For the text-containing cell, return its midpoint in (X, Y) coordinate format. 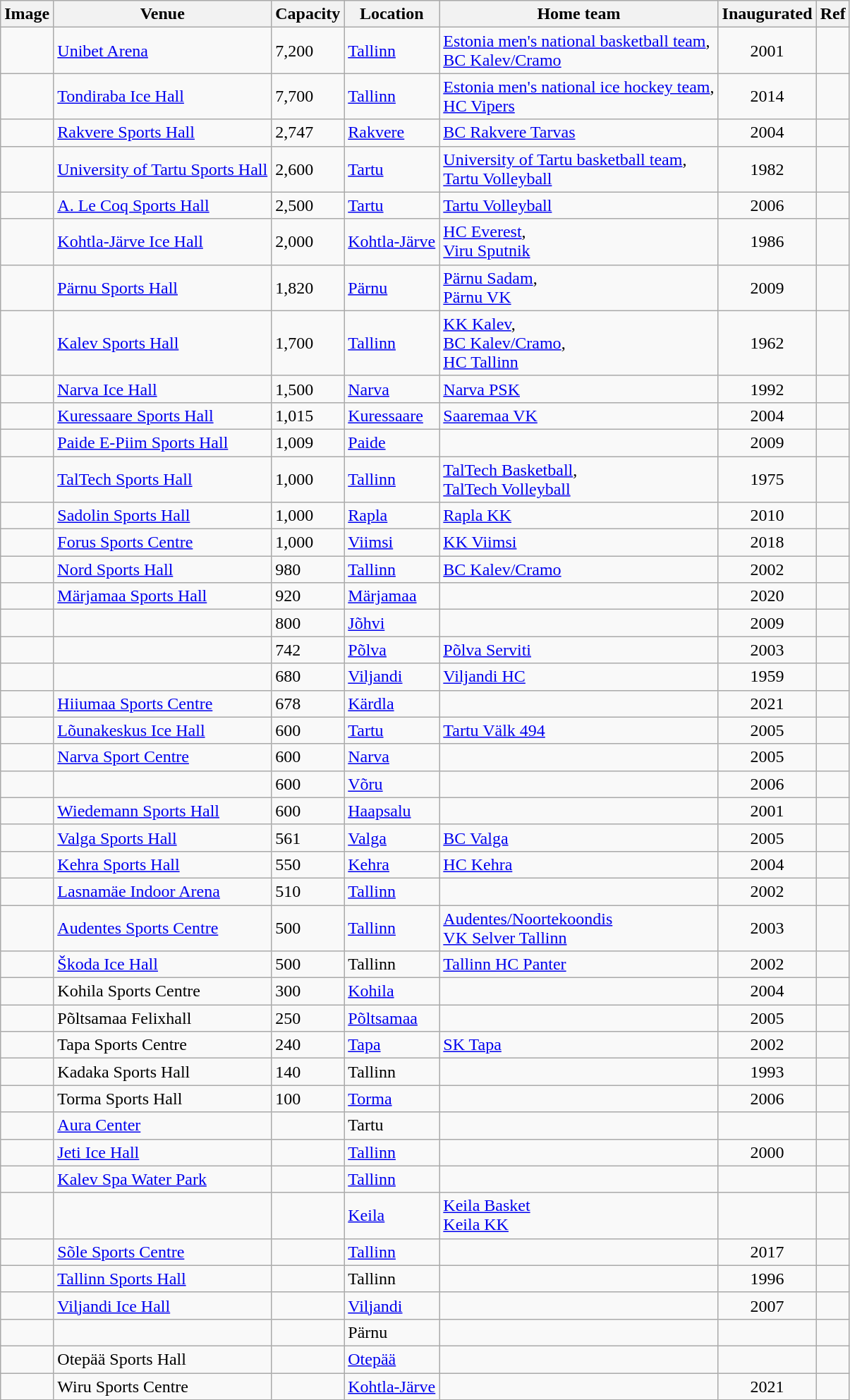
KK Kalev, BC Kalev/Cramo, HC Tallinn (578, 343)
TalTech Sports Hall (162, 478)
Image (27, 14)
Kalev Spa Water Park (162, 1179)
7,200 (308, 51)
Põltsamaa (392, 1018)
1,009 (308, 442)
678 (308, 704)
Inaugurated (767, 14)
2010 (767, 516)
Location (392, 14)
Kehra Sports Hall (162, 864)
100 (308, 1099)
1975 (767, 478)
2007 (767, 1305)
1986 (767, 241)
Home team (578, 14)
Tapa (392, 1045)
800 (308, 623)
Sadolin Sports Hall (162, 516)
510 (308, 891)
BC Kalev/Cramo (578, 569)
Jeti Ice Hall (162, 1152)
1982 (767, 169)
Kohila Sports Centre (162, 991)
Tartu Volleyball (578, 205)
Narva PSK (578, 389)
Narva Ice Hall (162, 389)
Kohtla-Järve Ice Hall (162, 241)
Viljandi HC (578, 677)
Paide (392, 442)
Kehra (392, 864)
1996 (767, 1279)
Rakvere Sports Hall (162, 133)
2,000 (308, 241)
Keila (392, 1215)
Capacity (308, 14)
Põlva (392, 650)
Estonia men's national basketball team, BC Kalev/Cramo (578, 51)
Keila BasketKeila KK (578, 1215)
Tallinn Sports Hall (162, 1279)
BC Valga (578, 838)
980 (308, 569)
742 (308, 650)
2020 (767, 596)
Viljandi Ice Hall (162, 1305)
Kalev Sports Hall (162, 343)
Kuressaare (392, 416)
BC Rakvere Tarvas (578, 133)
2000 (767, 1152)
KK Viimsi (578, 543)
1959 (767, 677)
680 (308, 677)
Põlva Serviti (578, 650)
Torma Sports Hall (162, 1099)
Otepää Sports Hall (162, 1359)
Tapa Sports Centre (162, 1045)
Estonia men's national ice hockey team, HC Vipers (578, 96)
Sõle Sports Centre (162, 1252)
Lõunakeskus Ice Hall (162, 730)
Torma (392, 1099)
Wiru Sports Centre (162, 1387)
1,700 (308, 343)
HC Kehra (578, 864)
561 (308, 838)
1992 (767, 389)
Ref (832, 14)
Rapla KK (578, 516)
Põltsamaa Felixhall (162, 1018)
7,700 (308, 96)
920 (308, 596)
Kohila (392, 991)
Viimsi (392, 543)
Paide E-Piim Sports Hall (162, 442)
2017 (767, 1252)
University of Tartu Sports Hall (162, 169)
Škoda Ice Hall (162, 965)
Valga Sports Hall (162, 838)
SK Tapa (578, 1045)
Saaremaa VK (578, 416)
Rakvere (392, 133)
Märjamaa Sports Hall (162, 596)
250 (308, 1018)
2014 (767, 96)
240 (308, 1045)
Jõhvi (392, 623)
1962 (767, 343)
Lasnamäe Indoor Arena (162, 891)
Pärnu Sports Hall (162, 288)
2,747 (308, 133)
Pärnu Sadam,Pärnu VK (578, 288)
Nord Sports Hall (162, 569)
Rapla (392, 516)
Võru (392, 784)
Audentes/NoortekoondisVK Selver Tallinn (578, 927)
140 (308, 1072)
Valga (392, 838)
HC Everest, Viru Sputnik (578, 241)
Otepää (392, 1359)
Tallinn HC Panter (578, 965)
Haapsalu (392, 811)
2,500 (308, 205)
Kärdla (392, 704)
1,820 (308, 288)
Unibet Arena (162, 51)
Audentes Sports Centre (162, 927)
Wiedemann Sports Hall (162, 811)
Tondiraba Ice Hall (162, 96)
Märjamaa (392, 596)
Kadaka Sports Hall (162, 1072)
1993 (767, 1072)
Venue (162, 14)
Tartu Välk 494 (578, 730)
2,600 (308, 169)
550 (308, 864)
TalTech Basketball,TalTech Volleyball (578, 478)
Kuressaare Sports Hall (162, 416)
300 (308, 991)
Narva Sport Centre (162, 757)
Forus Sports Centre (162, 543)
Aura Center (162, 1126)
1,015 (308, 416)
A. Le Coq Sports Hall (162, 205)
2018 (767, 543)
University of Tartu basketball team,Tartu Volleyball (578, 169)
Hiiumaa Sports Centre (162, 704)
1,500 (308, 389)
